From the cell containing the given text, extract its center point as [x, y] coordinate. 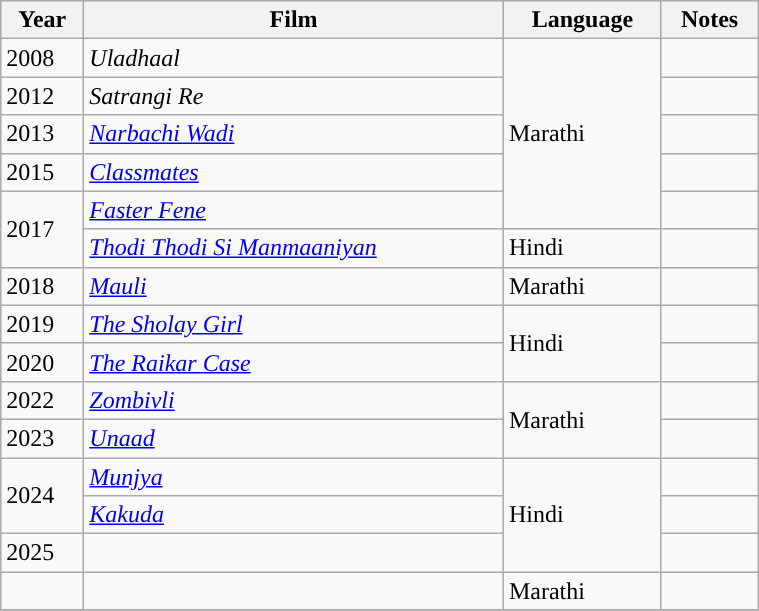
Zombivli [294, 400]
Thodi Thodi Si Manmaaniyan [294, 248]
2019 [42, 324]
Faster Fene [294, 210]
Film [294, 20]
Classmates [294, 172]
Narbachi Wadi [294, 134]
The Raikar Case [294, 362]
The Sholay Girl [294, 324]
2012 [42, 96]
2008 [42, 58]
Notes [709, 20]
2024 [42, 496]
Year [42, 20]
2020 [42, 362]
Munjya [294, 477]
2015 [42, 172]
2025 [42, 553]
2023 [42, 438]
Kakuda [294, 515]
Uladhaal [294, 58]
Language [582, 20]
2022 [42, 400]
2013 [42, 134]
Unaad [294, 438]
Satrangi Re [294, 96]
2018 [42, 286]
Mauli [294, 286]
2017 [42, 229]
